Output the (x, y) coordinate of the center of the cell containing the given text.  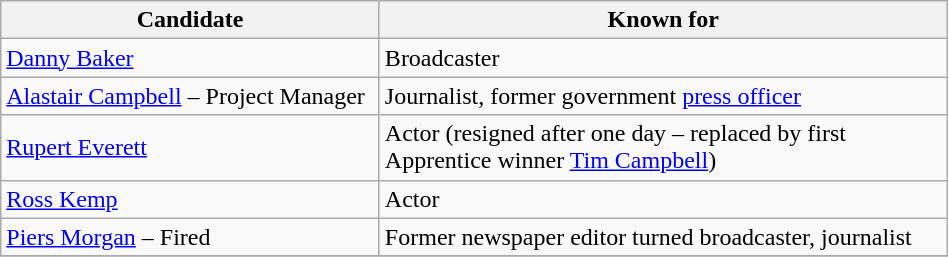
Danny Baker (190, 58)
Alastair Campbell – Project Manager (190, 96)
Piers Morgan – Fired (190, 237)
Known for (663, 20)
Ross Kemp (190, 199)
Actor (resigned after one day – replaced by first Apprentice winner Tim Campbell) (663, 148)
Rupert Everett (190, 148)
Former newspaper editor turned broadcaster, journalist (663, 237)
Broadcaster (663, 58)
Candidate (190, 20)
Journalist, former government press officer (663, 96)
Actor (663, 199)
